Pinpoint the cell where the given text exists, returning its (x, y) midpoint coordinate. 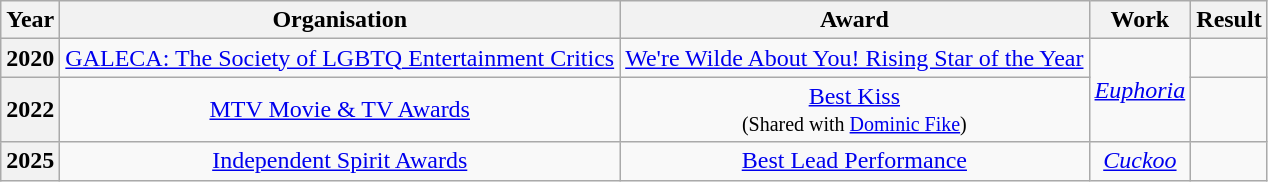
2020 (30, 58)
Euphoria (1140, 90)
2025 (30, 161)
Best Kiss(Shared with Dominic Fike) (854, 110)
Work (1140, 20)
Organisation (340, 20)
We're Wilde About You! Rising Star of the Year (854, 58)
Cuckoo (1140, 161)
GALECA: The Society of LGBTQ Entertainment Critics (340, 58)
Result (1229, 20)
Award (854, 20)
Year (30, 20)
MTV Movie & TV Awards (340, 110)
Best Lead Performance (854, 161)
Independent Spirit Awards (340, 161)
2022 (30, 110)
